Capture the cell that displays the provided text and extract its [X, Y] central coordinate. 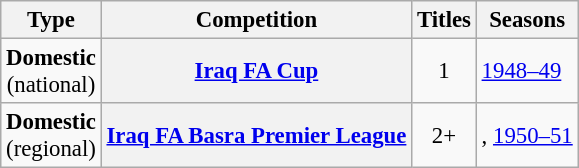
Seasons [527, 20]
Type [51, 20]
Titles [444, 20]
, 1950–51 [527, 136]
Iraq FA Cup [256, 72]
Domestic(regional) [51, 136]
Domestic(national) [51, 72]
1 [444, 72]
2+ [444, 136]
1948–49 [527, 72]
Iraq FA Basra Premier League [256, 136]
Competition [256, 20]
